Output the [X, Y] coordinate of the center of the cell containing the given text.  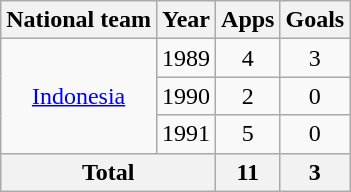
2 [248, 96]
Goals [315, 20]
1989 [186, 58]
Year [186, 20]
National team [79, 20]
Apps [248, 20]
1991 [186, 134]
4 [248, 58]
5 [248, 134]
1990 [186, 96]
Total [108, 172]
Indonesia [79, 96]
11 [248, 172]
